Detect which cell encompasses the target text, then output its (x, y) center coordinate. 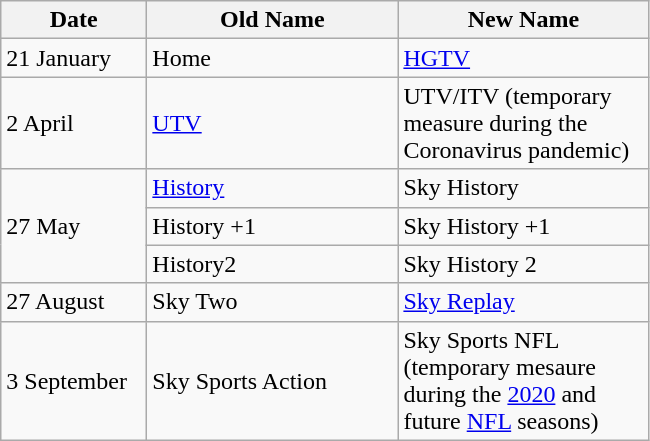
Sky Sports NFL (temporary mesaure during the 2020 and future NFL seasons) (524, 380)
Old Name (272, 20)
2 April (74, 123)
Sky History 2 (524, 264)
HGTV (524, 58)
History +1 (272, 226)
Date (74, 20)
27 August (74, 302)
3 September (74, 380)
Sky Sports Action (272, 380)
UTV (272, 123)
27 May (74, 226)
Sky Replay (524, 302)
Home (272, 58)
21 January (74, 58)
Sky Two (272, 302)
History2 (272, 264)
UTV/ITV (temporary measure during the Coronavirus pandemic) (524, 123)
Sky History +1 (524, 226)
History (272, 188)
New Name (524, 20)
Sky History (524, 188)
